Determine the [x, y] coordinate at the center of the cell enclosing the given text.  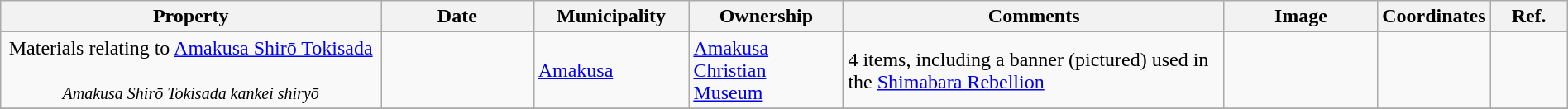
Coordinates [1434, 17]
4 items, including a banner (pictured) used in the Shimabara Rebellion [1034, 70]
Date [458, 17]
Property [191, 17]
Image [1300, 17]
Materials relating to Amakusa Shirō TokisadaAmakusa Shirō Tokisada kankei shiryō [191, 70]
Amakusa [611, 70]
Comments [1034, 17]
Ref. [1528, 17]
Ownership [766, 17]
Municipality [611, 17]
Amakusa Christian Museum [766, 70]
